From the cell containing the given text, extract its center point as (x, y) coordinate. 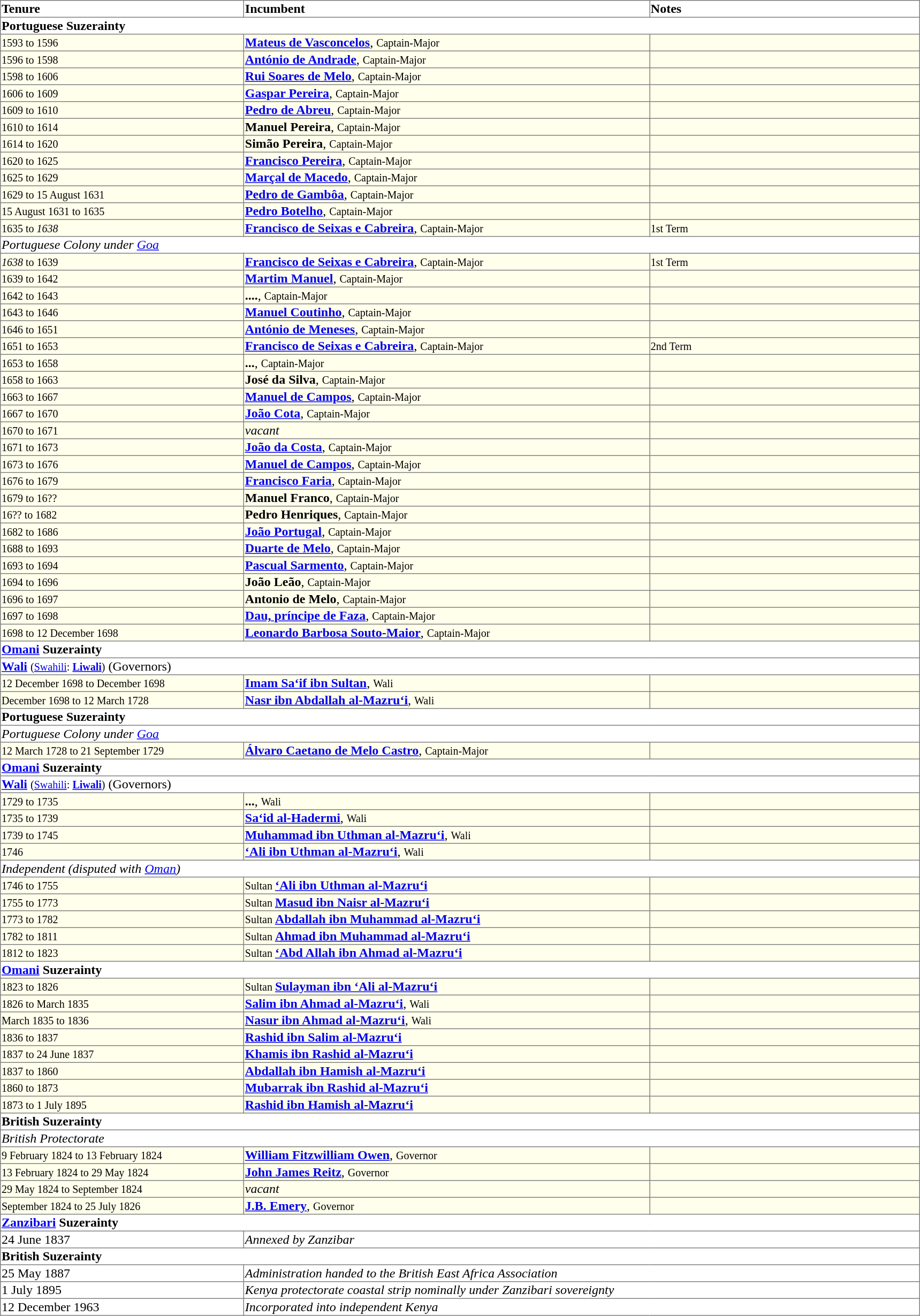
12 December 1963 (122, 1307)
1596 to 1598 (122, 59)
Pascual Sarmento, Captain-Major (447, 565)
Annexed by Zanzibar (582, 1239)
Sultan Masud ibn Naisr al-Mazru‘i (447, 902)
Manuel Coutinho, Captain-Major (447, 313)
1642 to 1643 (122, 295)
1629 to 15 August 1631 (122, 194)
Rashid ibn Hamish al-Mazru‘i (447, 1105)
1658 to 1663 (122, 380)
Simão Pereira, Captain-Major (447, 144)
29 May 1824 to September 1824 (122, 1189)
Gaspar Pereira, Captain-Major (447, 93)
1782 to 1811 (122, 936)
1625 to 1629 (122, 178)
1 July 1895 (122, 1290)
1676 to 1679 (122, 481)
15 August 1631 to 1635 (122, 211)
Sa‘id al-Hadermi, Wali (447, 818)
José da Silva, Captain-Major (447, 380)
António de Andrade, Captain-Major (447, 59)
Nasur ibn Ahmad al-Mazru‘i, Wali (447, 1021)
1646 to 1651 (122, 329)
12 December 1698 to December 1698 (122, 683)
Salim ibn Ahmad al-Mazru‘i, Wali (447, 1003)
24 June 1837 (122, 1239)
Sultan Ahmad ibn Muhammad al-Mazru‘i (447, 936)
Pedro Botelho, Captain-Major (447, 211)
João Portugal, Captain-Major (447, 531)
Álvaro Caetano de Melo Castro, Captain-Major (447, 751)
João Leão, Captain-Major (447, 582)
Notes (785, 9)
1873 to 1 July 1895 (122, 1105)
1638 to 1639 (122, 262)
William Fitzwilliam Owen, Governor (447, 1155)
Rui Soares de Melo, Captain-Major (447, 77)
1729 to 1735 (122, 801)
1694 to 1696 (122, 582)
2nd Term (785, 346)
1696 to 1697 (122, 599)
Tenure (122, 9)
1614 to 1620 (122, 144)
1635 to 1638 (122, 228)
December 1698 to 12 March 1728 (122, 700)
Francisco Faria, Captain-Major (447, 481)
Pedro Henriques, Captain-Major (447, 515)
British Protectorate (460, 1138)
Leonardo Barbosa Souto-Maior, Captain-Major (447, 633)
...., Captain-Major (447, 295)
1643 to 1646 (122, 313)
9 February 1824 to 13 February 1824 (122, 1155)
Manuel Pereira, Captain-Major (447, 127)
Mateus de Vasconcelos, Captain-Major (447, 43)
Khamis ibn Rashid al-Mazru‘i (447, 1054)
1698 to 12 December 1698 (122, 633)
1639 to 1642 (122, 279)
1860 to 1873 (122, 1088)
Incumbent (447, 9)
Pedro de Gambôa, Captain-Major (447, 194)
1679 to 16?? (122, 498)
Antonio de Melo, Captain-Major (447, 599)
Martim Manuel, Captain-Major (447, 279)
..., Wali (447, 801)
1746 to 1755 (122, 886)
1667 to 1670 (122, 414)
1670 to 1671 (122, 430)
1837 to 1860 (122, 1071)
Rashid ibn Salim al-Mazru‘i (447, 1037)
1610 to 1614 (122, 127)
1812 to 1823 (122, 953)
Sultan Abdallah ibn Muhammad al-Mazru‘i (447, 919)
Manuel Franco, Captain-Major (447, 498)
Sultan ‘Ali ibn Uthman al-Mazru‘i (447, 886)
1593 to 1596 (122, 43)
Dau, príncipe de Faza, Captain-Major (447, 616)
1609 to 1610 (122, 110)
13 February 1824 to 29 May 1824 (122, 1172)
Muhammad ibn Uthman al-Mazru‘i, Wali (447, 835)
John James Reitz, Governor (447, 1172)
12 March 1728 to 21 September 1729 (122, 751)
Duarte de Melo, Captain-Major (447, 549)
September 1824 to 25 July 1826 (122, 1206)
António de Meneses, Captain-Major (447, 329)
1653 to 1658 (122, 363)
Nasr ibn Abdallah al-Mazru‘i, Wali (447, 700)
1697 to 1698 (122, 616)
1755 to 1773 (122, 902)
1826 to March 1835 (122, 1003)
1606 to 1609 (122, 93)
1688 to 1693 (122, 549)
J.B. Emery, Governor (447, 1206)
Kenya protectorate coastal strip nominally under Zanzibari sovereignty (582, 1290)
1773 to 1782 (122, 919)
‘Ali ibn Uthman al-Mazru‘i, Wali (447, 852)
25 May 1887 (122, 1273)
1823 to 1826 (122, 987)
João da Costa, Captain-Major (447, 447)
Sultan Sulayman ibn ‘Ali al-Mazru‘i (447, 987)
Abdallah ibn Hamish al-Mazru‘i (447, 1071)
Francisco Pereira, Captain-Major (447, 161)
Incorporated into independent Kenya (582, 1307)
Mubarrak ibn Rashid al-Mazru‘i (447, 1088)
1620 to 1625 (122, 161)
1673 to 1676 (122, 464)
..., Captain-Major (447, 363)
Marçal de Macedo, Captain-Major (447, 178)
1746 (122, 852)
1663 to 1667 (122, 397)
Sultan ‘Abd Allah ibn Ahmad al-Mazru‘i (447, 953)
1735 to 1739 (122, 818)
Zanzibari Suzerainty (460, 1223)
1671 to 1673 (122, 447)
1739 to 1745 (122, 835)
1836 to 1837 (122, 1037)
Imam Sa‘if ibn Sultan, Wali (447, 683)
João Cota, Captain-Major (447, 414)
1682 to 1686 (122, 531)
16?? to 1682 (122, 515)
Independent (disputed with Oman) (460, 869)
1693 to 1694 (122, 565)
1598 to 1606 (122, 77)
1651 to 1653 (122, 346)
Pedro de Abreu, Captain-Major (447, 110)
Administration handed to the British East Africa Association (582, 1273)
March 1835 to 1836 (122, 1021)
1837 to 24 June 1837 (122, 1054)
